Provide the [x, y] coordinate of the cell's center where the given text is located.  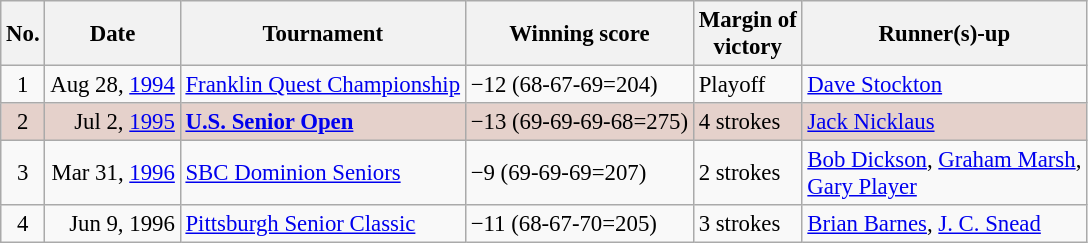
Playoff [748, 85]
Winning score [579, 34]
SBC Dominion Seniors [322, 174]
Bob Dickson, Graham Marsh, Gary Player [944, 174]
Margin ofvictory [748, 34]
3 strokes [748, 224]
Brian Barnes, J. C. Snead [944, 224]
2 [23, 122]
Aug 28, 1994 [112, 85]
Date [112, 34]
Jun 9, 1996 [112, 224]
−13 (69-69-69-68=275) [579, 122]
4 strokes [748, 122]
Franklin Quest Championship [322, 85]
−9 (69-69-69=207) [579, 174]
−12 (68-67-69=204) [579, 85]
1 [23, 85]
Jul 2, 1995 [112, 122]
Pittsburgh Senior Classic [322, 224]
Tournament [322, 34]
U.S. Senior Open [322, 122]
−11 (68-67-70=205) [579, 224]
No. [23, 34]
2 strokes [748, 174]
3 [23, 174]
4 [23, 224]
Mar 31, 1996 [112, 174]
Runner(s)-up [944, 34]
Dave Stockton [944, 85]
Jack Nicklaus [944, 122]
